From the cell containing the given text, extract its center point as (x, y) coordinate. 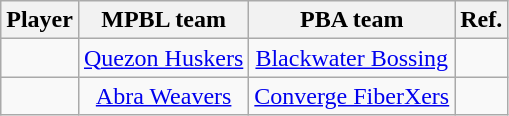
PBA team (352, 20)
Ref. (482, 20)
Quezon Huskers (163, 58)
Blackwater Bossing (352, 58)
MPBL team (163, 20)
Player (40, 20)
Converge FiberXers (352, 96)
Abra Weavers (163, 96)
